Find where the given text appears and provide that cell's center as (X, Y) coordinate. 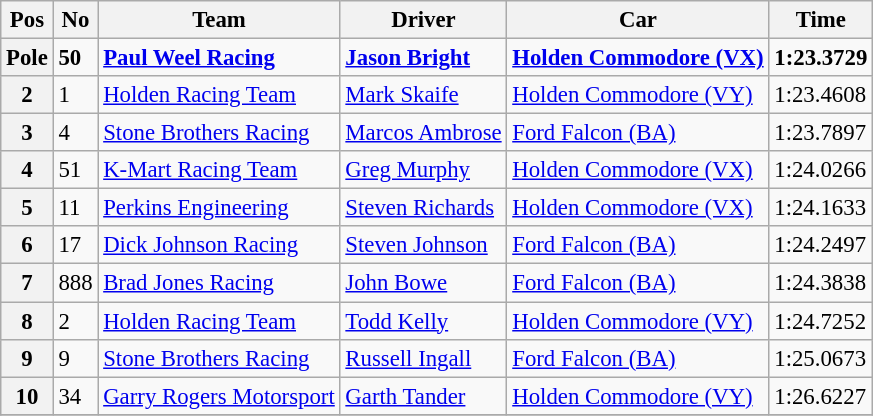
Marcos Ambrose (424, 133)
Greg Murphy (424, 170)
Russell Ingall (424, 358)
Driver (424, 20)
Steven Johnson (424, 245)
7 (27, 283)
K-Mart Racing Team (219, 170)
1 (76, 95)
Time (821, 20)
No (76, 20)
Steven Richards (424, 208)
1:24.2497 (821, 245)
17 (76, 245)
1:24.7252 (821, 321)
8 (27, 321)
Mark Skaife (424, 95)
John Bowe (424, 283)
6 (27, 245)
Pole (27, 58)
51 (76, 170)
888 (76, 283)
Perkins Engineering (219, 208)
1:24.0266 (821, 170)
Brad Jones Racing (219, 283)
Jason Bright (424, 58)
Todd Kelly (424, 321)
1:24.3838 (821, 283)
1:26.6227 (821, 396)
Team (219, 20)
Paul Weel Racing (219, 58)
Garth Tander (424, 396)
11 (76, 208)
Car (638, 20)
1:25.0673 (821, 358)
5 (27, 208)
1:24.1633 (821, 208)
50 (76, 58)
Dick Johnson Racing (219, 245)
Garry Rogers Motorsport (219, 396)
1:23.7897 (821, 133)
3 (27, 133)
10 (27, 396)
Pos (27, 20)
34 (76, 396)
1:23.3729 (821, 58)
1:23.4608 (821, 95)
